Provide the [X, Y] coordinate of the cell's center where the given text is located.  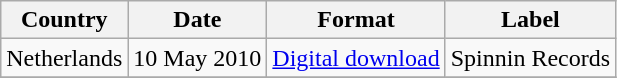
Date [198, 20]
Country [64, 20]
10 May 2010 [198, 58]
Digital download [356, 58]
Format [356, 20]
Spinnin Records [530, 58]
Netherlands [64, 58]
Label [530, 20]
